Extract the [X, Y] coordinate from the center of the cell holding the provided text.  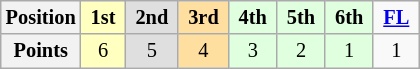
Position [41, 17]
6th [349, 17]
4th [253, 17]
1st [104, 17]
FL [396, 17]
3 [253, 51]
2nd [152, 17]
4 [203, 51]
2 [301, 51]
Points [41, 51]
5 [152, 51]
6 [104, 51]
5th [301, 17]
3rd [203, 17]
